Provide the (x, y) coordinate of the cell's center where the given text is located.  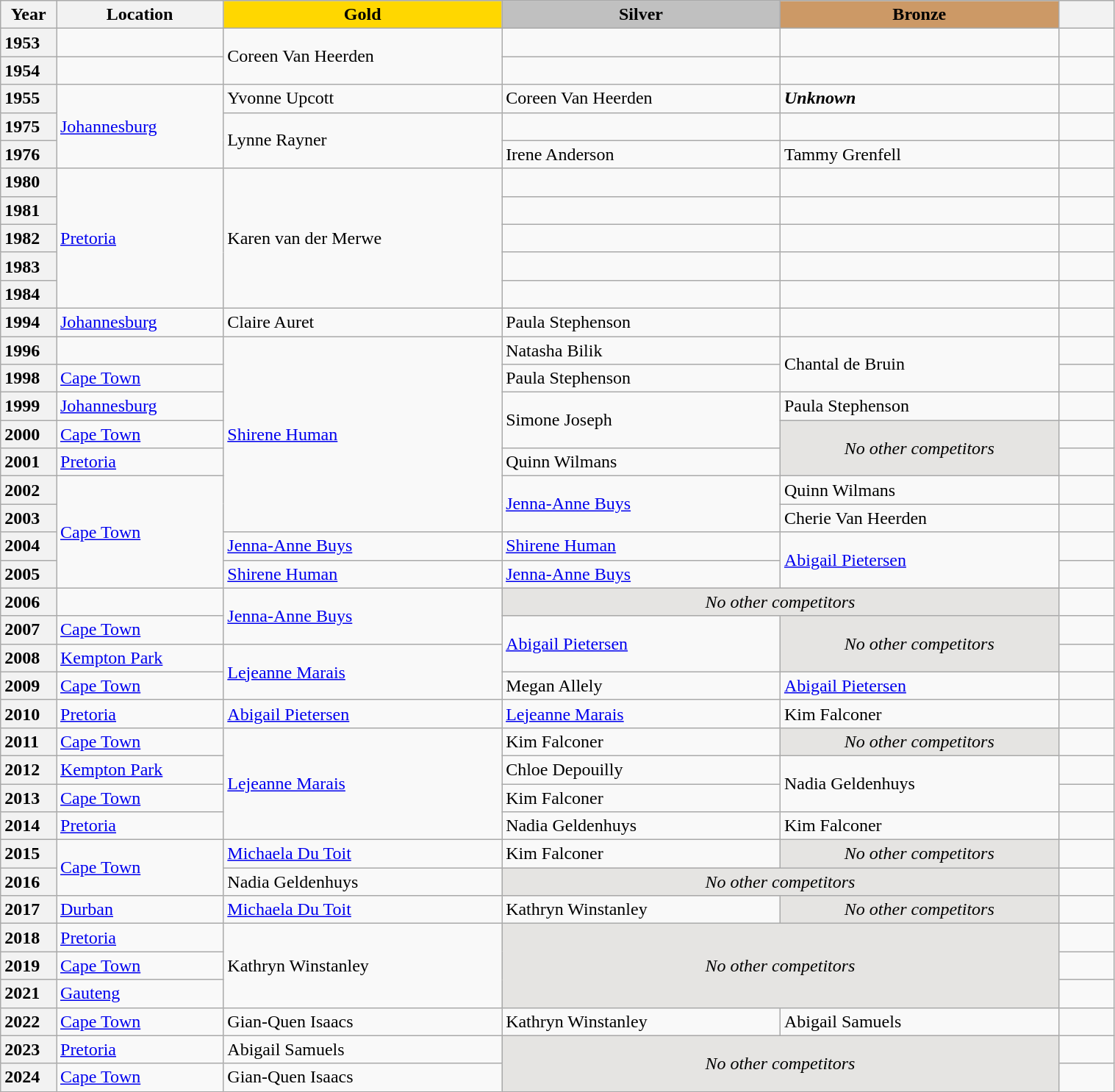
Chloe Depouilly (641, 769)
Megan Allely (641, 686)
Yvonne Upcott (363, 98)
Gold (363, 15)
2000 (29, 434)
2013 (29, 797)
1980 (29, 182)
2012 (29, 769)
2004 (29, 546)
2002 (29, 490)
2015 (29, 854)
1954 (29, 71)
Tammy Grenfell (919, 154)
1975 (29, 126)
2003 (29, 518)
1976 (29, 154)
Silver (641, 15)
1981 (29, 210)
Karen van der Merwe (363, 238)
Durban (140, 910)
2010 (29, 714)
Cherie Van Heerden (919, 518)
Irene Anderson (641, 154)
1955 (29, 98)
2021 (29, 994)
2018 (29, 938)
2019 (29, 966)
1984 (29, 294)
2005 (29, 574)
Claire Auret (363, 322)
Year (29, 15)
2022 (29, 1021)
2011 (29, 741)
1998 (29, 378)
2009 (29, 686)
1999 (29, 406)
2016 (29, 882)
1994 (29, 322)
2024 (29, 1077)
2001 (29, 462)
Bronze (919, 15)
2023 (29, 1049)
Lynne Rayner (363, 140)
Location (140, 15)
Chantal de Bruin (919, 364)
1983 (29, 266)
2014 (29, 826)
2007 (29, 630)
1996 (29, 351)
1982 (29, 238)
2008 (29, 658)
2006 (29, 602)
2017 (29, 910)
1953 (29, 43)
Unknown (919, 98)
Gauteng (140, 994)
Simone Joseph (641, 420)
Natasha Bilik (641, 351)
